Identify which cell holds the provided text, then report its (X, Y) central coordinate. 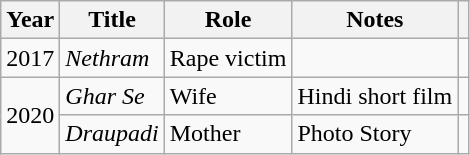
2017 (30, 58)
Title (112, 20)
2020 (30, 115)
Ghar Se (112, 96)
Photo Story (375, 134)
Rape victim (228, 58)
Notes (375, 20)
Hindi short film (375, 96)
Nethram (112, 58)
Draupadi (112, 134)
Wife (228, 96)
Role (228, 20)
Year (30, 20)
Mother (228, 134)
